Scan for the cell matching the given text and deliver its (X, Y) coordinate at center. 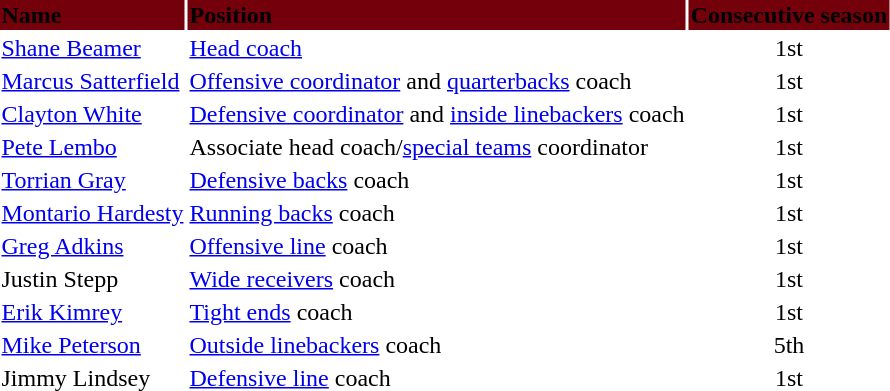
Mike Peterson (92, 345)
Tight ends coach (437, 312)
Erik Kimrey (92, 312)
Offensive coordinator and quarterbacks coach (437, 81)
Head coach (437, 48)
Shane Beamer (92, 48)
Name (92, 15)
Greg Adkins (92, 246)
Marcus Satterfield (92, 81)
Montario Hardesty (92, 213)
Associate head coach/special teams coordinator (437, 147)
5th (789, 345)
Pete Lembo (92, 147)
Defensive coordinator and inside linebackers coach (437, 114)
Justin Stepp (92, 279)
Wide receivers coach (437, 279)
Running backs coach (437, 213)
Consecutive season (789, 15)
Position (437, 15)
Clayton White (92, 114)
Torrian Gray (92, 180)
Offensive line coach (437, 246)
Defensive backs coach (437, 180)
Outside linebackers coach (437, 345)
